Determine the [x, y] coordinate at the center of the cell enclosing the given text.  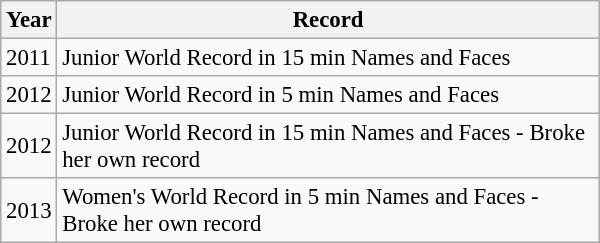
2013 [29, 210]
Year [29, 20]
Women's World Record in 5 min Names and Faces - Broke her own record [328, 210]
Junior World Record in 15 min Names and Faces [328, 58]
Junior World Record in 5 min Names and Faces [328, 95]
Record [328, 20]
Junior World Record in 15 min Names and Faces - Broke her own record [328, 146]
2011 [29, 58]
